From the cell containing the given text, extract its center point as [X, Y] coordinate. 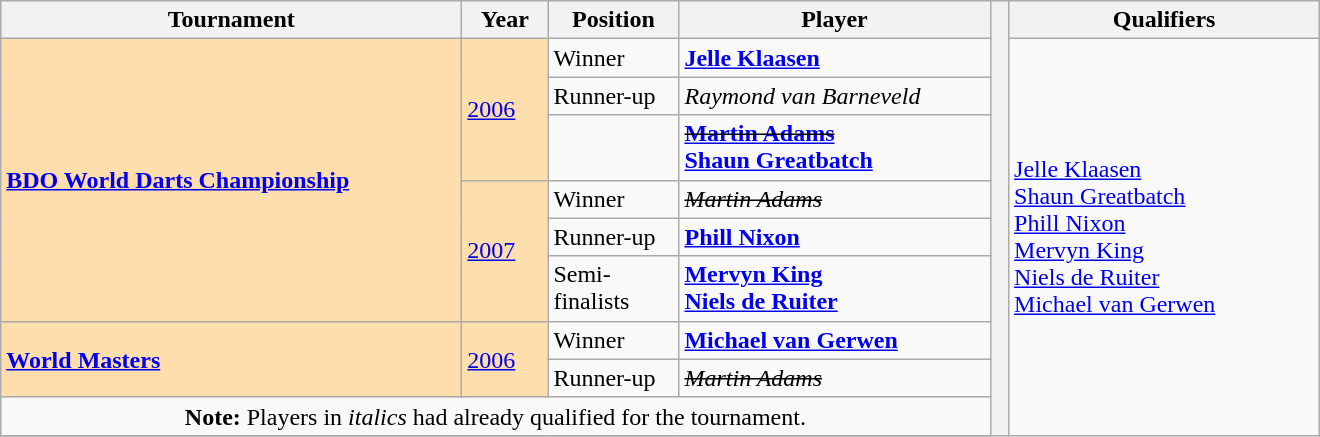
Raymond van Barneveld [834, 96]
BDO World Darts Championship [232, 180]
World Masters [232, 359]
Position [614, 20]
Note: Players in italics had already qualified for the tournament. [496, 416]
Phill Nixon [834, 237]
Semi-finalists [614, 288]
Qualifiers [1164, 20]
2007 [505, 250]
Martin Adams Shaun Greatbatch [834, 148]
Tournament [232, 20]
Jelle Klaasen [834, 58]
Jelle Klaasen Shaun Greatbatch Phill Nixon Mervyn King Niels de Ruiter Michael van Gerwen [1164, 238]
Mervyn King Niels de Ruiter [834, 288]
Michael van Gerwen [834, 340]
Year [505, 20]
Player [834, 20]
